Identify which cell holds the provided text, then report its (x, y) central coordinate. 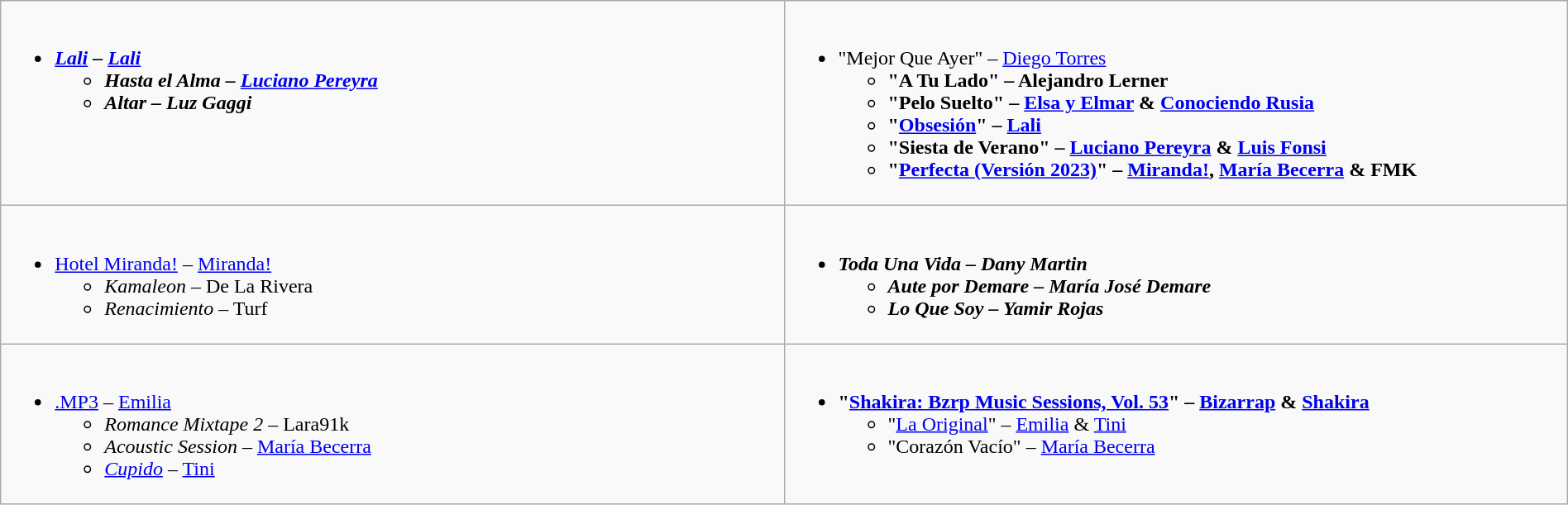
"Shakira: Bzrp Music Sessions, Vol. 53" – Bizarrap & Shakira"La Original" – Emilia & Tini"Corazón Vacío" – María Becerra (1176, 424)
.MP3 – EmiliaRomance Mixtape 2 – Lara91kAcoustic Session – María BecerraCupido – Tini (392, 424)
Toda Una Vida – Dany MartinAute por Demare – María José DemareLo Que Soy – Yamir Rojas (1176, 274)
Lali – LaliHasta el Alma – Luciano PereyraAltar – Luz Gaggi (392, 103)
Hotel Miranda! – Miranda!Kamaleon – De La RiveraRenacimiento – Turf (392, 274)
